Pinpoint the cell where the given text exists, returning its [x, y] midpoint coordinate. 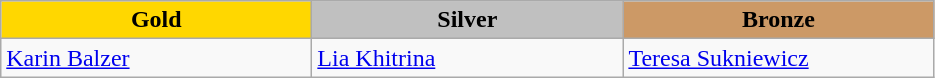
Bronze [778, 20]
Gold [156, 20]
Karin Balzer [156, 58]
Silver [468, 20]
Teresa Sukniewicz [778, 58]
Lia Khitrina [468, 58]
